Identify which cell holds the provided text, then report its [x, y] central coordinate. 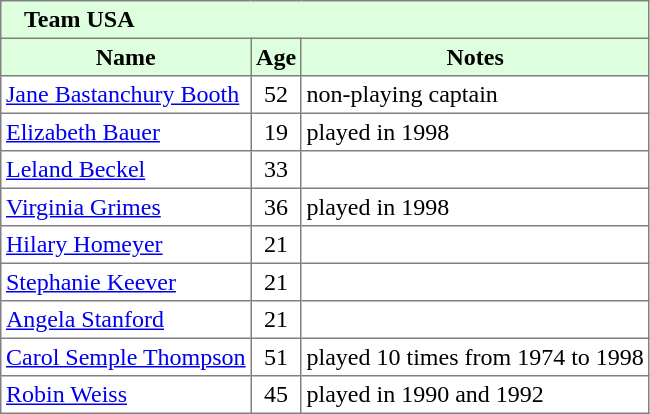
36 [276, 207]
Robin Weiss [126, 395]
Jane Bastanchury Booth [126, 95]
Hilary Homeyer [126, 245]
Carol Semple Thompson [126, 357]
Name [126, 57]
Elizabeth Bauer [126, 132]
non-playing captain [475, 95]
Team USA [325, 20]
played in 1990 and 1992 [475, 395]
51 [276, 357]
33 [276, 170]
52 [276, 95]
Angela Stanford [126, 320]
Notes [475, 57]
19 [276, 132]
Age [276, 57]
played 10 times from 1974 to 1998 [475, 357]
Leland Beckel [126, 170]
Stephanie Keever [126, 282]
45 [276, 395]
Virginia Grimes [126, 207]
